Identify which cell holds the provided text, then report its [x, y] central coordinate. 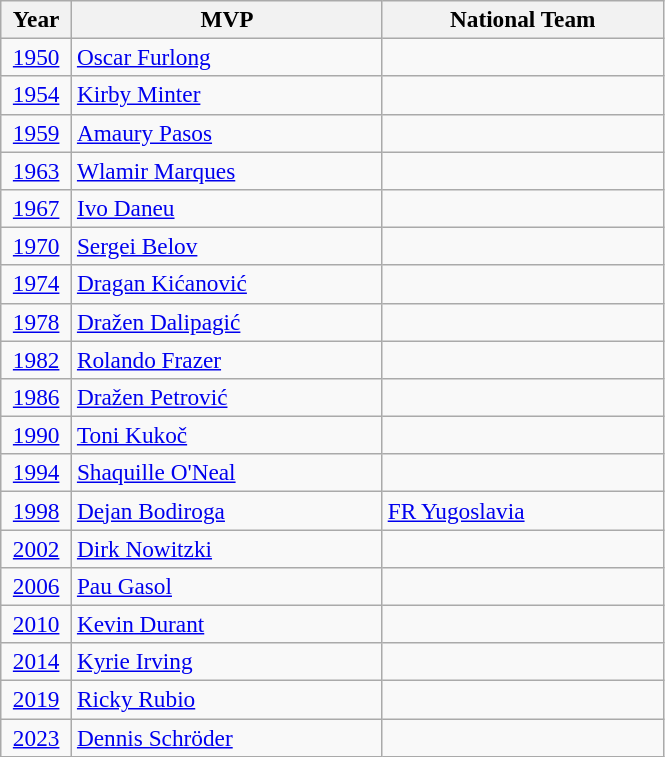
Oscar Furlong [228, 57]
Toni Kukoč [228, 435]
Dražen Petrović [228, 397]
1970 [36, 246]
1990 [36, 435]
Ricky Rubio [228, 699]
2006 [36, 586]
1978 [36, 322]
1998 [36, 510]
Amaury Pasos [228, 133]
Dennis Schröder [228, 737]
Kyrie Irving [228, 662]
Dragan Kićanović [228, 284]
2002 [36, 548]
FR Yugoslavia [522, 510]
Dirk Nowitzki [228, 548]
1967 [36, 208]
Rolando Frazer [228, 359]
1959 [36, 133]
Dražen Dalipagić [228, 322]
Pau Gasol [228, 586]
Dejan Bodiroga [228, 510]
2014 [36, 662]
National Team [522, 19]
2010 [36, 624]
MVP [228, 19]
1954 [36, 95]
2023 [36, 737]
2019 [36, 699]
Year [36, 19]
Shaquille O'Neal [228, 473]
Sergei Belov [228, 246]
Wlamir Marques [228, 170]
1974 [36, 284]
1994 [36, 473]
1950 [36, 57]
Kirby Minter [228, 95]
1982 [36, 359]
1986 [36, 397]
1963 [36, 170]
Ivo Daneu [228, 208]
Kevin Durant [228, 624]
